Detect which cell encompasses the target text, then output its [X, Y] center coordinate. 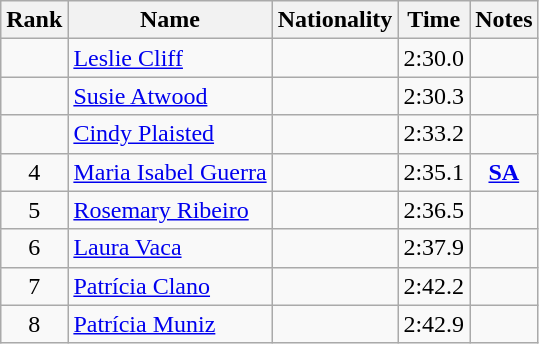
2:36.5 [434, 210]
Leslie Cliff [170, 58]
Susie Atwood [170, 96]
8 [34, 324]
Name [170, 20]
Notes [504, 20]
4 [34, 172]
5 [34, 210]
Patrícia Muniz [170, 324]
Laura Vaca [170, 248]
6 [34, 248]
2:42.2 [434, 286]
Maria Isabel Guerra [170, 172]
Time [434, 20]
2:30.0 [434, 58]
2:37.9 [434, 248]
Rosemary Ribeiro [170, 210]
Rank [34, 20]
2:42.9 [434, 324]
Nationality [335, 20]
2:35.1 [434, 172]
SA [504, 172]
7 [34, 286]
Cindy Plaisted [170, 134]
2:30.3 [434, 96]
Patrícia Clano [170, 286]
2:33.2 [434, 134]
